From the cell containing the given text, extract its center point as (X, Y) coordinate. 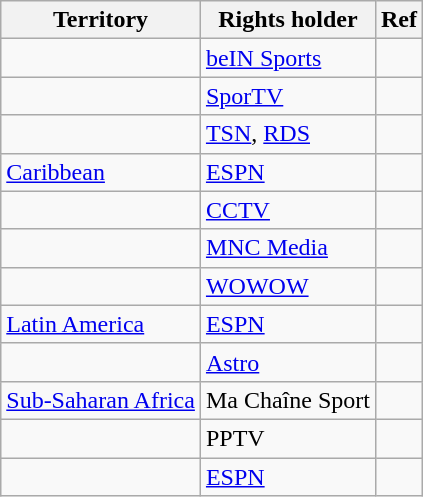
SporTV (288, 96)
WOWOW (288, 286)
Rights holder (288, 20)
Sub-Saharan Africa (101, 400)
beIN Sports (288, 58)
MNC Media (288, 248)
Ref (398, 20)
Latin America (101, 324)
CCTV (288, 210)
PPTV (288, 438)
Ma Chaîne Sport (288, 400)
Territory (101, 20)
Caribbean (101, 172)
TSN, RDS (288, 134)
Astro (288, 362)
